Detect which cell encompasses the target text, then output its (X, Y) center coordinate. 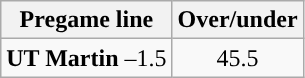
UT Martin –1.5 (86, 58)
Pregame line (86, 20)
45.5 (238, 58)
Over/under (238, 20)
